Extract the (X, Y) coordinate from the center of the cell holding the provided text.  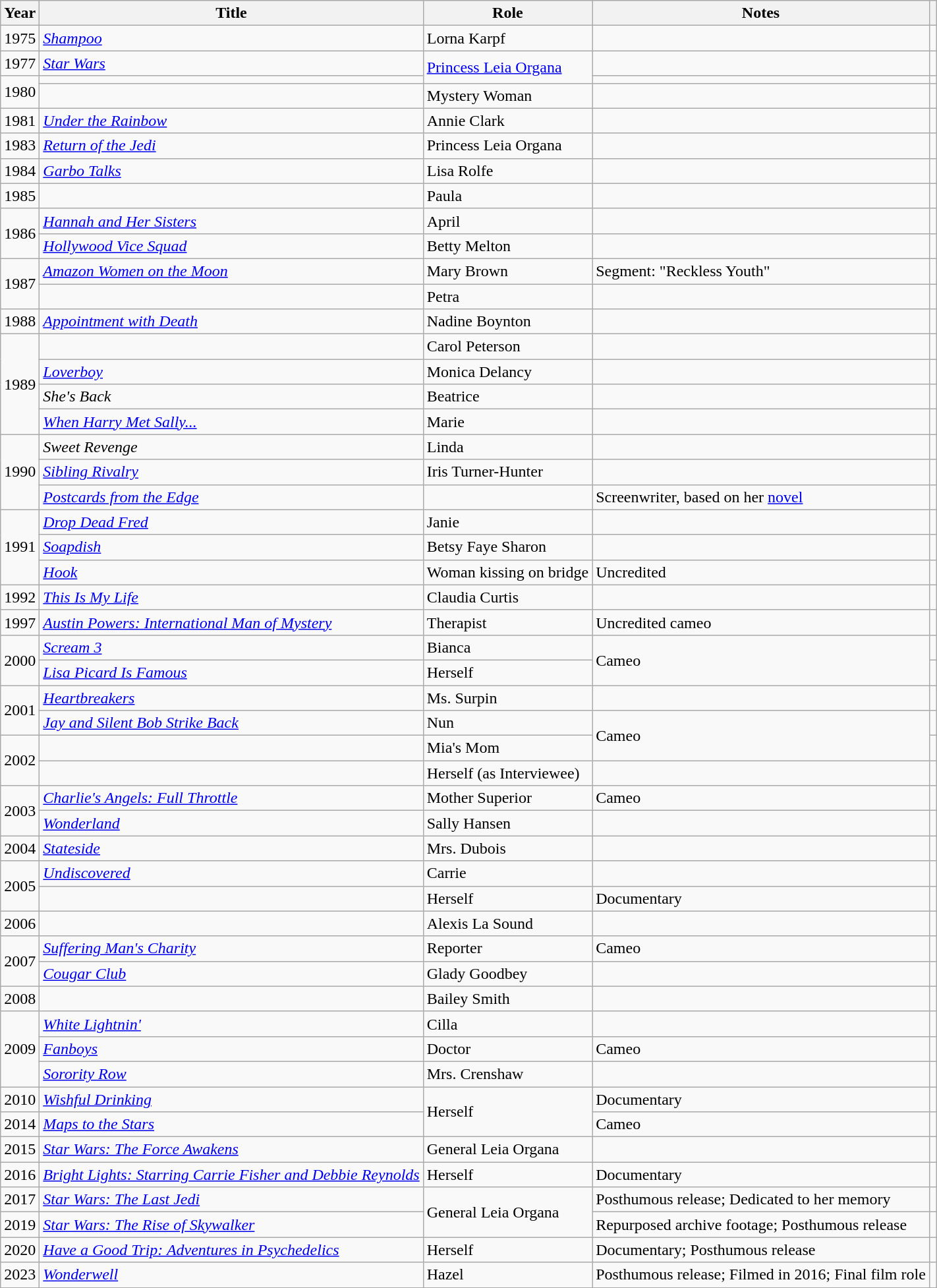
1992 (20, 597)
Austin Powers: International Man of Mystery (231, 622)
Wishful Drinking (231, 1099)
1997 (20, 622)
Bailey Smith (507, 999)
Uncredited cameo (761, 622)
Drop Dead Fred (231, 522)
1986 (20, 233)
Doctor (507, 1049)
Nadine Boynton (507, 322)
Undiscovered (231, 873)
2016 (20, 1175)
2019 (20, 1225)
1985 (20, 196)
Soapdish (231, 547)
Iris Turner-Hunter (507, 472)
2007 (20, 961)
This Is My Life (231, 597)
2006 (20, 923)
2005 (20, 886)
Claudia Curtis (507, 597)
Title (231, 13)
Cilla (507, 1024)
Documentary; Posthumous release (761, 1250)
Hollywood Vice Squad (231, 246)
Posthumous release; Dedicated to her memory (761, 1200)
Uncredited (761, 572)
Lisa Picard Is Famous (231, 672)
Maps to the Stars (231, 1125)
Appointment with Death (231, 322)
Monica Delancy (507, 372)
2008 (20, 999)
Ms. Surpin (507, 698)
Mrs. Crenshaw (507, 1074)
Postcards from the Edge (231, 497)
Herself (as Interviewee) (507, 773)
Hook (231, 572)
Have a Good Trip: Adventures in Psychedelics (231, 1250)
1981 (20, 121)
Hazel (507, 1275)
Sally Hansen (507, 823)
Betty Melton (507, 246)
Therapist (507, 622)
She's Back (231, 397)
Linda (507, 447)
Star Wars: The Force Awakens (231, 1150)
Mother Superior (507, 798)
Paula (507, 196)
Marie (507, 422)
Janie (507, 522)
Sibling Rivalry (231, 472)
2014 (20, 1125)
Glady Goodbey (507, 974)
Heartbreakers (231, 698)
Notes (761, 13)
2002 (20, 761)
Sorority Row (231, 1074)
Lisa Rolfe (507, 171)
2023 (20, 1275)
2017 (20, 1200)
1983 (20, 146)
Betsy Faye Sharon (507, 547)
Segment: "Reckless Youth" (761, 271)
1990 (20, 472)
Mia's Mom (507, 748)
1989 (20, 384)
1984 (20, 171)
Amazon Women on the Moon (231, 271)
2004 (20, 848)
Cougar Club (231, 974)
1987 (20, 283)
Bright Lights: Starring Carrie Fisher and Debbie Reynolds (231, 1175)
Lorna Karpf (507, 38)
1975 (20, 38)
Nun (507, 723)
Shampoo (231, 38)
Suffering Man's Charity (231, 949)
Jay and Silent Bob Strike Back (231, 723)
Stateside (231, 848)
Posthumous release; Filmed in 2016; Final film role (761, 1275)
Sweet Revenge (231, 447)
2000 (20, 660)
Carol Peterson (507, 347)
Mystery Woman (507, 96)
Alexis La Sound (507, 923)
Reporter (507, 949)
Garbo Talks (231, 171)
Star Wars: The Rise of Skywalker (231, 1225)
1977 (20, 63)
Mrs. Dubois (507, 848)
Star Wars: The Last Jedi (231, 1200)
Bianca (507, 647)
Repurposed archive footage; Posthumous release (761, 1225)
Return of the Jedi (231, 146)
Under the Rainbow (231, 121)
1980 (20, 92)
2003 (20, 811)
Year (20, 13)
Charlie's Angels: Full Throttle (231, 798)
Woman kissing on bridge (507, 572)
Mary Brown (507, 271)
Annie Clark (507, 121)
White Lightnin' (231, 1024)
Beatrice (507, 397)
1991 (20, 547)
Wonderland (231, 823)
Fanboys (231, 1049)
2001 (20, 711)
1988 (20, 322)
Screenwriter, based on her novel (761, 497)
Loverboy (231, 372)
2015 (20, 1150)
Wonderwell (231, 1275)
When Harry Met Sally... (231, 422)
Petra (507, 296)
2010 (20, 1099)
Hannah and Her Sisters (231, 221)
Role (507, 13)
Scream 3 (231, 647)
2009 (20, 1049)
2020 (20, 1250)
Star Wars (231, 63)
April (507, 221)
Carrie (507, 873)
